Return the [x, y] coordinate for the center point of the cell that contains the specified text.  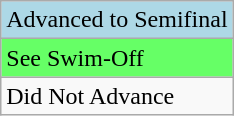
Advanced to Semifinal [117, 20]
See Swim-Off [117, 58]
Did Not Advance [117, 96]
